From the cell containing the given text, extract its center point as (x, y) coordinate. 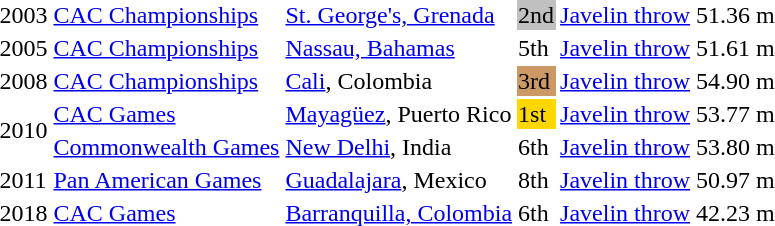
Guadalajara, Mexico (399, 180)
1st (536, 114)
Mayagüez, Puerto Rico (399, 114)
Nassau, Bahamas (399, 48)
8th (536, 180)
Cali, Colombia (399, 81)
New Delhi, India (399, 147)
6th (536, 147)
CAC Games (166, 114)
St. George's, Grenada (399, 15)
2nd (536, 15)
Pan American Games (166, 180)
Commonwealth Games (166, 147)
5th (536, 48)
3rd (536, 81)
